Locate the cell with the specified text and output its (x, y) center coordinate. 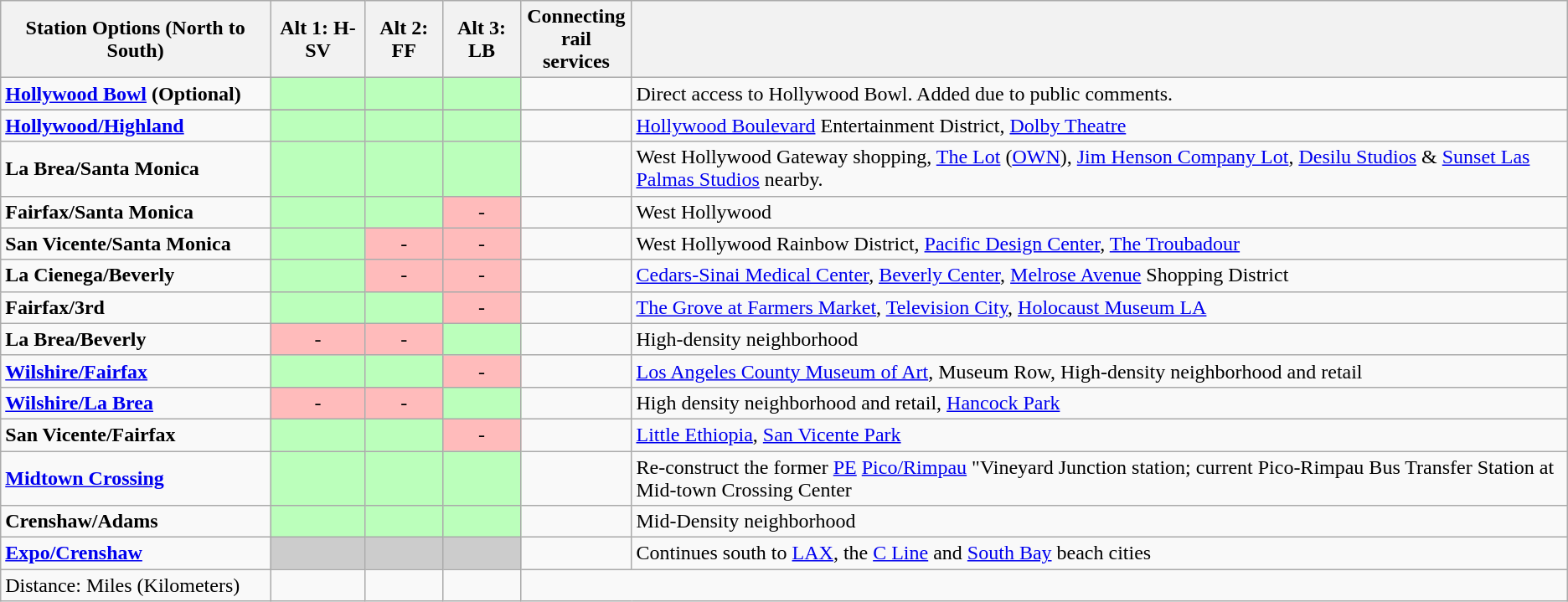
Re-construct the former PE Pico/Rimpau "Vineyard Junction station; current Pico-Rimpau Bus Transfer Station at Mid-town Crossing Center (1099, 477)
West Hollywood Gateway shopping, The Lot (OWN), Jim Henson Company Lot, Desilu Studios & Sunset Las Palmas Studios nearby. (1099, 169)
Midtown Crossing (136, 477)
San Vicente/Fairfax (136, 435)
La Cienega/Beverly (136, 275)
La Brea/Santa Monica (136, 169)
Wilshire/Fairfax (136, 371)
Hollywood Boulevard Entertainment District, Dolby Theatre (1099, 126)
Los Angeles County Museum of Art, Museum Row, High-density neighborhood and retail (1099, 371)
Hollywood Bowl (Optional) (136, 94)
The Grove at Farmers Market, Television City, Holocaust Museum LA (1099, 307)
West Hollywood (1099, 212)
High density neighborhood and retail, Hancock Park (1099, 403)
Direct access to Hollywood Bowl. Added due to public comments. (1099, 94)
Little Ethiopia, San Vicente Park (1099, 435)
West Hollywood Rainbow District, Pacific Design Center, The Troubadour (1099, 244)
Alt 3: LB (482, 39)
Wilshire/La Brea (136, 403)
Cedars-Sinai Medical Center, Beverly Center, Melrose Avenue Shopping District (1099, 275)
High-density neighborhood (1099, 339)
Crenshaw/Adams (136, 522)
Alt 2: FF (404, 39)
Hollywood/Highland (136, 126)
San Vicente/Santa Monica (136, 244)
Distance: Miles (Kilometers) (136, 585)
Fairfax/Santa Monica (136, 212)
Fairfax/3rd (136, 307)
Mid-Density neighborhood (1099, 522)
Expo/Crenshaw (136, 553)
La Brea/Beverly (136, 339)
Alt 1: H-SV (317, 39)
Continues south to LAX, the C Line and South Bay beach cities (1099, 553)
Station Options (North to South) (136, 39)
Connectingrail services (576, 39)
